For the text-containing cell, return its midpoint in (X, Y) coordinate format. 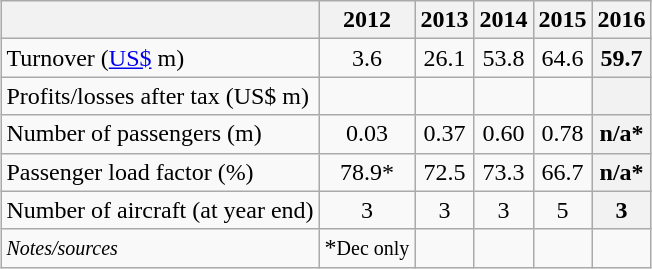
26.1 (444, 58)
0.78 (562, 134)
*Dec only (367, 248)
66.7 (562, 172)
64.6 (562, 58)
78.9* (367, 172)
Passenger load factor (%) (160, 172)
Profits/losses after tax (US$ m) (160, 96)
2014 (504, 20)
Notes/sources (160, 248)
59.7 (622, 58)
72.5 (444, 172)
Number of aircraft (at year end) (160, 210)
Turnover (US$ m) (160, 58)
3.6 (367, 58)
53.8 (504, 58)
5 (562, 210)
2013 (444, 20)
2015 (562, 20)
0.60 (504, 134)
2016 (622, 20)
2012 (367, 20)
73.3 (504, 172)
0.37 (444, 134)
0.03 (367, 134)
Number of passengers (m) (160, 134)
